Locate the cell with the specified text and output its (X, Y) center coordinate. 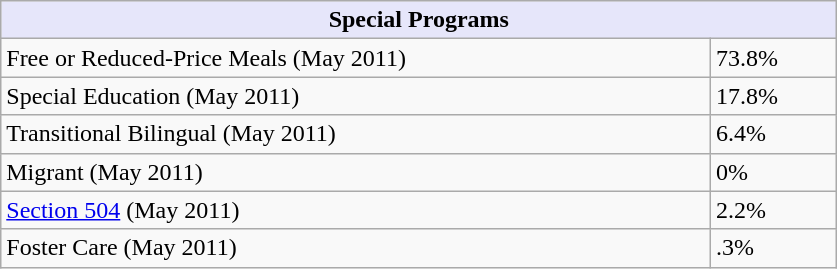
Special Education (May 2011) (356, 96)
Section 504 (May 2011) (356, 210)
Migrant (May 2011) (356, 172)
Transitional Bilingual (May 2011) (356, 134)
2.2% (774, 210)
73.8% (774, 58)
Free or Reduced-Price Meals (May 2011) (356, 58)
.3% (774, 248)
Foster Care (May 2011) (356, 248)
0% (774, 172)
6.4% (774, 134)
17.8% (774, 96)
Special Programs (419, 20)
